Output the [X, Y] coordinate of the center of the cell containing the given text.  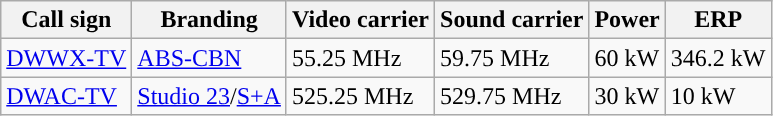
DWAC-TV [66, 96]
DWWX-TV [66, 58]
529.75 MHz [512, 96]
Power [627, 20]
59.75 MHz [512, 58]
55.25 MHz [360, 58]
Sound carrier [512, 20]
10 kW [718, 96]
30 kW [627, 96]
Video carrier [360, 20]
346.2 kW [718, 58]
Call sign [66, 20]
Studio 23/S+A [210, 96]
ABS-CBN [210, 58]
Branding [210, 20]
60 kW [627, 58]
525.25 MHz [360, 96]
ERP [718, 20]
